Determine the (x, y) coordinate at the center of the cell enclosing the given text.  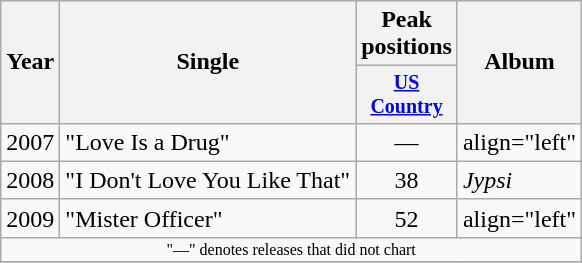
Jypsi (519, 180)
2008 (30, 180)
"—" denotes releases that did not chart (292, 249)
38 (407, 180)
US Country (407, 94)
52 (407, 218)
2009 (30, 218)
Single (208, 62)
Peak positions (407, 34)
2007 (30, 142)
"Mister Officer" (208, 218)
"I Don't Love You Like That" (208, 180)
"Love Is a Drug" (208, 142)
— (407, 142)
Album (519, 62)
Year (30, 62)
